Output the [x, y] coordinate of the center of the cell containing the given text.  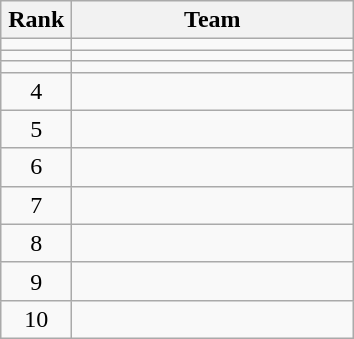
5 [36, 129]
4 [36, 91]
9 [36, 281]
6 [36, 167]
Team [212, 20]
8 [36, 243]
7 [36, 205]
Rank [36, 20]
10 [36, 319]
